Detect which cell encompasses the target text, then output its [x, y] center coordinate. 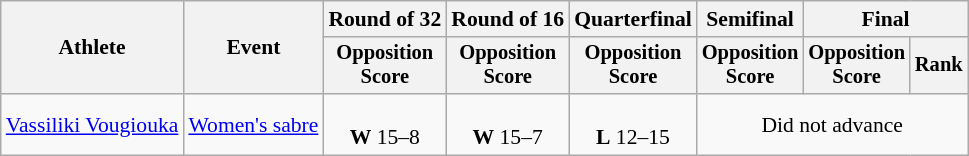
Women's sabre [253, 124]
Event [253, 48]
Did not advance [832, 124]
Rank [939, 66]
Quarterfinal [633, 19]
L 12–15 [633, 124]
Athlete [92, 48]
W 15–7 [508, 124]
Semifinal [750, 19]
W 15–8 [384, 124]
Round of 16 [508, 19]
Round of 32 [384, 19]
Vassiliki Vougiouka [92, 124]
Final [885, 19]
